Determine the (x, y) coordinate at the center of the cell enclosing the given text.  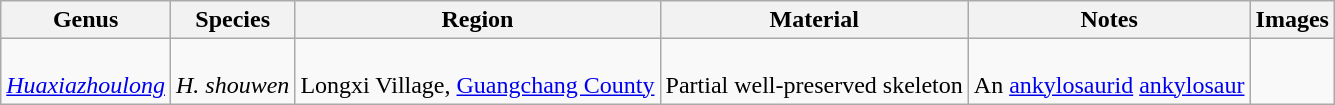
Species (232, 20)
An ankylosaurid ankylosaur (1109, 72)
Region (478, 20)
Images (1292, 20)
Longxi Village, Guangchang County (478, 72)
Huaxiazhoulong (86, 72)
Partial well-preserved skeleton (814, 72)
Material (814, 20)
Genus (86, 20)
Notes (1109, 20)
H. shouwen (232, 72)
